For the text-containing cell, return its midpoint in [X, Y] coordinate format. 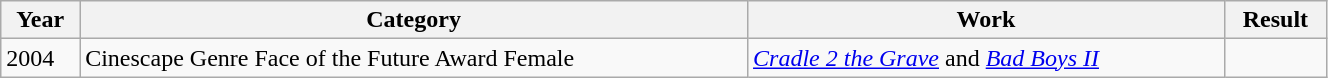
Result [1275, 20]
Year [40, 20]
Category [414, 20]
Work [986, 20]
Cinescape Genre Face of the Future Award Female [414, 58]
2004 [40, 58]
Cradle 2 the Grave and Bad Boys II [986, 58]
